Return the [X, Y] coordinate for the center point of the cell that contains the specified text.  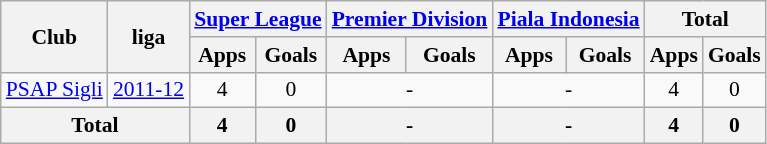
2011-12 [148, 90]
Premier Division [410, 19]
Super League [258, 19]
Club [54, 36]
liga [148, 36]
Piala Indonesia [568, 19]
PSAP Sigli [54, 90]
